Return [x, y] of the center of cell containing provided text 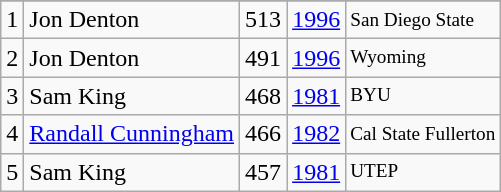
491 [264, 58]
BYU [423, 96]
513 [264, 20]
4 [12, 134]
5 [12, 172]
1982 [316, 134]
468 [264, 96]
San Diego State [423, 20]
UTEP [423, 172]
Cal State Fullerton [423, 134]
Wyoming [423, 58]
3 [12, 96]
457 [264, 172]
466 [264, 134]
Randall Cunningham [132, 134]
1 [12, 20]
2 [12, 58]
